Determine the (X, Y) coordinate at the center of the cell enclosing the given text.  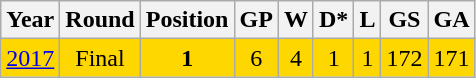
Round (100, 20)
4 (296, 58)
L (368, 20)
GS (404, 20)
W (296, 20)
172 (404, 58)
6 (256, 58)
GA (452, 20)
Final (100, 58)
D* (333, 20)
Year (30, 20)
171 (452, 58)
2017 (30, 58)
GP (256, 20)
Position (187, 20)
